Detect which cell encompasses the target text, then output its [X, Y] center coordinate. 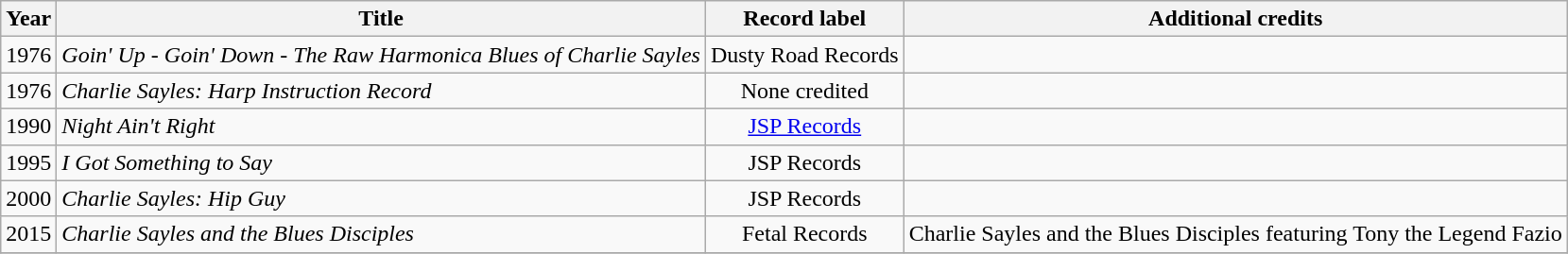
Additional credits [1235, 19]
I Got Something to Say [382, 162]
Title [382, 19]
Record label [804, 19]
Goin' Up - Goin' Down - The Raw Harmonica Blues of Charlie Sayles [382, 55]
2015 [28, 234]
Year [28, 19]
Charlie Sayles: Hip Guy [382, 198]
Dusty Road Records [804, 55]
Night Ain't Right [382, 127]
1995 [28, 162]
None credited [804, 91]
1990 [28, 127]
Charlie Sayles: Harp Instruction Record [382, 91]
Fetal Records [804, 234]
Charlie Sayles and the Blues Disciples featuring Tony the Legend Fazio [1235, 234]
2000 [28, 198]
Charlie Sayles and the Blues Disciples [382, 234]
